Locate the cell with the specified text and output its (X, Y) center coordinate. 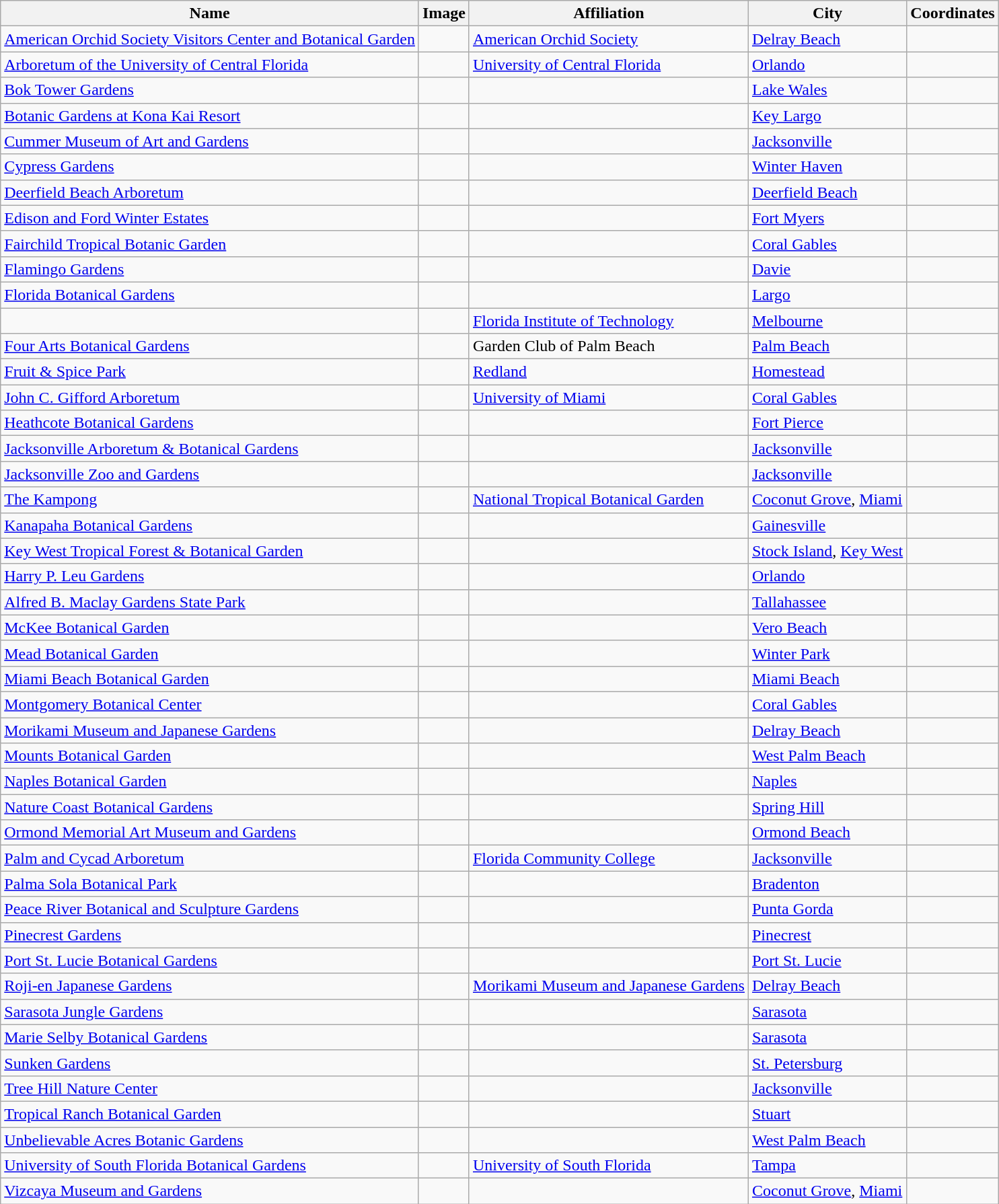
Tallahassee (827, 602)
Arboretum of the University of Central Florida (210, 65)
Florida Botanical Gardens (210, 295)
St. Petersburg (827, 1063)
Homestead (827, 372)
Redland (608, 372)
Fort Myers (827, 218)
Port St. Lucie (827, 961)
Kanapaha Botanical Gardens (210, 525)
Stock Island, Key West (827, 551)
Lake Wales (827, 90)
Nature Coast Botanical Gardens (210, 807)
Peace River Botanical and Sculpture Gardens (210, 909)
Heathcote Botanical Gardens (210, 423)
National Tropical Botanical Garden (608, 500)
Florida Community College (608, 858)
Florida Institute of Technology (608, 321)
University of Central Florida (608, 65)
Name (210, 13)
Fort Pierce (827, 423)
Ormond Memorial Art Museum and Gardens (210, 833)
Vero Beach (827, 628)
Naples (827, 782)
Miami Beach Botanical Garden (210, 679)
Key West Tropical Forest & Botanical Garden (210, 551)
Melbourne (827, 321)
Fruit & Spice Park (210, 372)
Port St. Lucie Botanical Gardens (210, 961)
Image (444, 13)
Miami Beach (827, 679)
Sunken Gardens (210, 1063)
Winter Haven (827, 167)
University of South Florida Botanical Gardens (210, 1166)
Botanic Gardens at Kona Kai Resort (210, 116)
American Orchid Society Visitors Center and Botanical Garden (210, 39)
University of South Florida (608, 1166)
McKee Botanical Garden (210, 628)
American Orchid Society (608, 39)
Bok Tower Gardens (210, 90)
Sarasota Jungle Gardens (210, 1012)
Largo (827, 295)
Unbelievable Acres Botanic Gardens (210, 1140)
Pinecrest (827, 935)
Flamingo Gardens (210, 269)
Harry P. Leu Gardens (210, 576)
Roji-en Japanese Gardens (210, 986)
Alfred B. Maclay Gardens State Park (210, 602)
Key Largo (827, 116)
John C. Gifford Arboretum (210, 398)
Mounts Botanical Garden (210, 756)
Garden Club of Palm Beach (608, 346)
Affiliation (608, 13)
Palm and Cycad Arboretum (210, 858)
Jacksonville Zoo and Gardens (210, 474)
Davie (827, 269)
Edison and Ford Winter Estates (210, 218)
Pinecrest Gardens (210, 935)
Naples Botanical Garden (210, 782)
Marie Selby Botanical Gardens (210, 1037)
Mead Botanical Garden (210, 653)
Stuart (827, 1114)
Palma Sola Botanical Park (210, 884)
Gainesville (827, 525)
Fairchild Tropical Botanic Garden (210, 243)
Cypress Gardens (210, 167)
Punta Gorda (827, 909)
Vizcaya Museum and Gardens (210, 1191)
Cummer Museum of Art and Gardens (210, 141)
Palm Beach (827, 346)
Tree Hill Nature Center (210, 1088)
Spring Hill (827, 807)
Winter Park (827, 653)
The Kampong (210, 500)
University of Miami (608, 398)
Montgomery Botanical Center (210, 704)
Tropical Ranch Botanical Garden (210, 1114)
Four Arts Botanical Gardens (210, 346)
Deerfield Beach Arboretum (210, 192)
Deerfield Beach (827, 192)
Bradenton (827, 884)
Ormond Beach (827, 833)
Tampa (827, 1166)
Coordinates (953, 13)
Jacksonville Arboretum & Botanical Gardens (210, 449)
City (827, 13)
